Locate the cell with the specified text and output its (x, y) center coordinate. 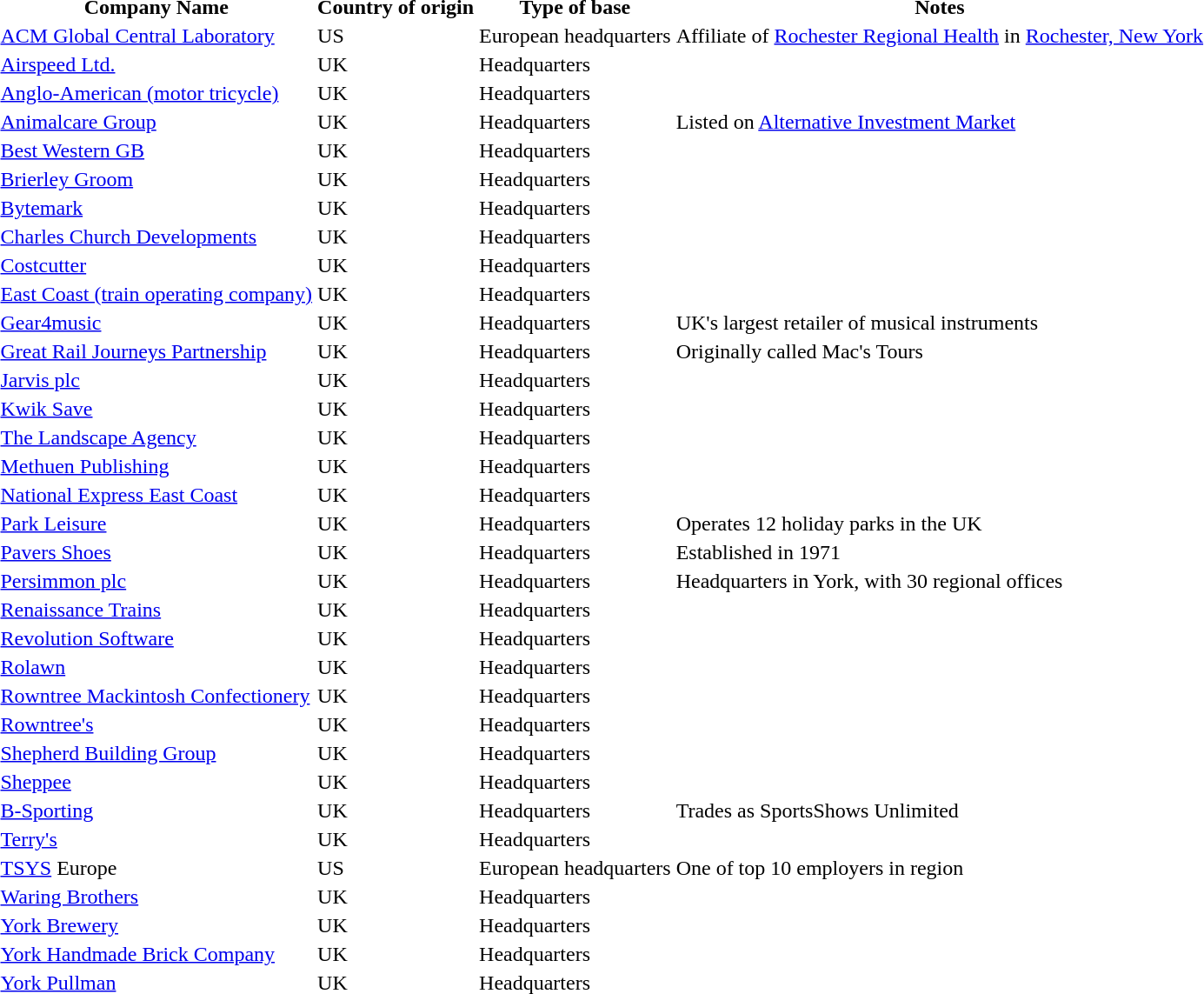
UK's largest retailer of musical instruments (939, 323)
Trades as SportsShows Unlimited (939, 811)
Headquarters in York, with 30 regional offices (939, 581)
Affiliate of Rochester Regional Health in Rochester, New York (939, 36)
Operates 12 holiday parks in the UK (939, 524)
Listed on Alternative Investment Market (939, 122)
Originally called Mac's Tours (939, 351)
Established in 1971 (939, 552)
One of top 10 employers in region (939, 868)
